Search for the cell housing the specified text and yield its (X, Y) center coordinate. 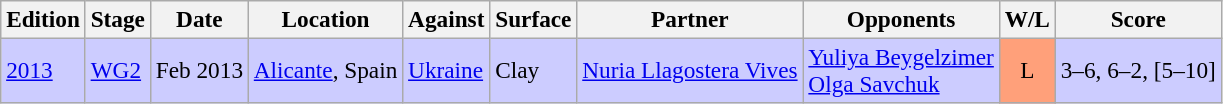
Alicante, Spain (325, 70)
Location (325, 19)
Feb 2013 (199, 70)
Stage (118, 19)
Opponents (901, 19)
Against (446, 19)
L (1027, 70)
Partner (690, 19)
Edition (44, 19)
3–6, 6–2, [5–10] (1138, 70)
Score (1138, 19)
W/L (1027, 19)
Surface (534, 19)
Date (199, 19)
2013 (44, 70)
WG2 (118, 70)
Clay (534, 70)
Yuliya Beygelzimer Olga Savchuk (901, 70)
Nuria Llagostera Vives (690, 70)
Ukraine (446, 70)
